Output the [X, Y] coordinate of the center of the cell containing the given text.  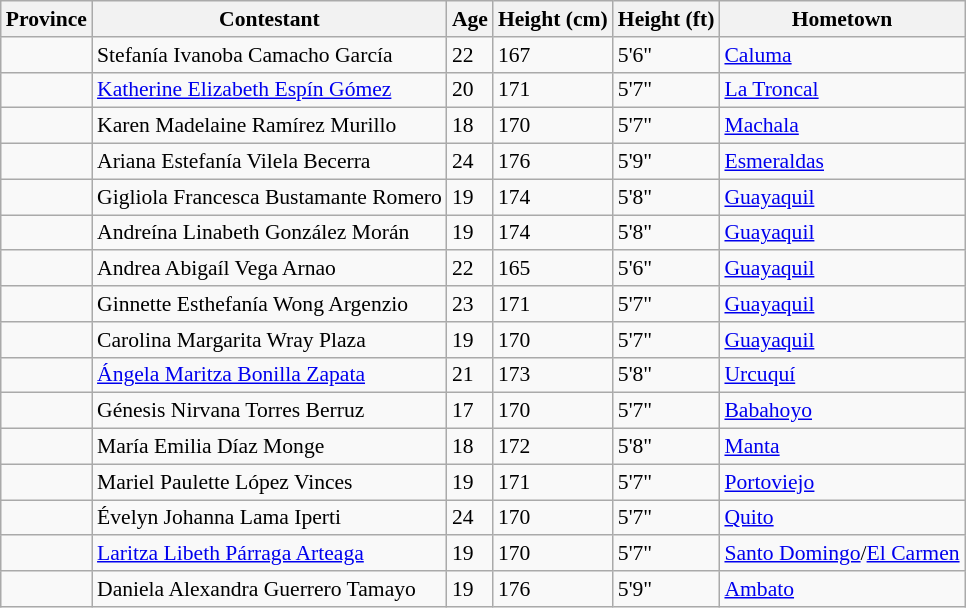
Portoviejo [842, 482]
17 [470, 411]
Babahoyo [842, 411]
Andrea Abigaíl Vega Arnao [270, 269]
23 [470, 304]
21 [470, 375]
Hometown [842, 19]
María Emilia Díaz Monge [270, 447]
Age [470, 19]
Gigliola Francesca Bustamante Romero [270, 197]
Ariana Estefanía Vilela Becerra [270, 162]
167 [553, 55]
Esmeraldas [842, 162]
Ginnette Esthefanía Wong Argenzio [270, 304]
Katherine Elizabeth Espín Gómez [270, 90]
Andreína Linabeth González Morán [270, 233]
Daniela Alexandra Guerrero Tamayo [270, 589]
Machala [842, 126]
Height (ft) [666, 19]
172 [553, 447]
Ángela Maritza Bonilla Zapata [270, 375]
Mariel Paulette López Vinces [270, 482]
Height (cm) [553, 19]
173 [553, 375]
Ambato [842, 589]
Urcuquí [842, 375]
165 [553, 269]
Génesis Nirvana Torres Berruz [270, 411]
Karen Madelaine Ramírez Murillo [270, 126]
Santo Domingo/El Carmen [842, 554]
Laritza Libeth Párraga Arteaga [270, 554]
Province [46, 19]
Manta [842, 447]
Quito [842, 518]
Carolina Margarita Wray Plaza [270, 340]
Contestant [270, 19]
Stefanía Ivanoba Camacho García [270, 55]
Caluma [842, 55]
La Troncal [842, 90]
20 [470, 90]
Évelyn Johanna Lama Iperti [270, 518]
